Output the [X, Y] coordinate of the center of the cell containing the given text.  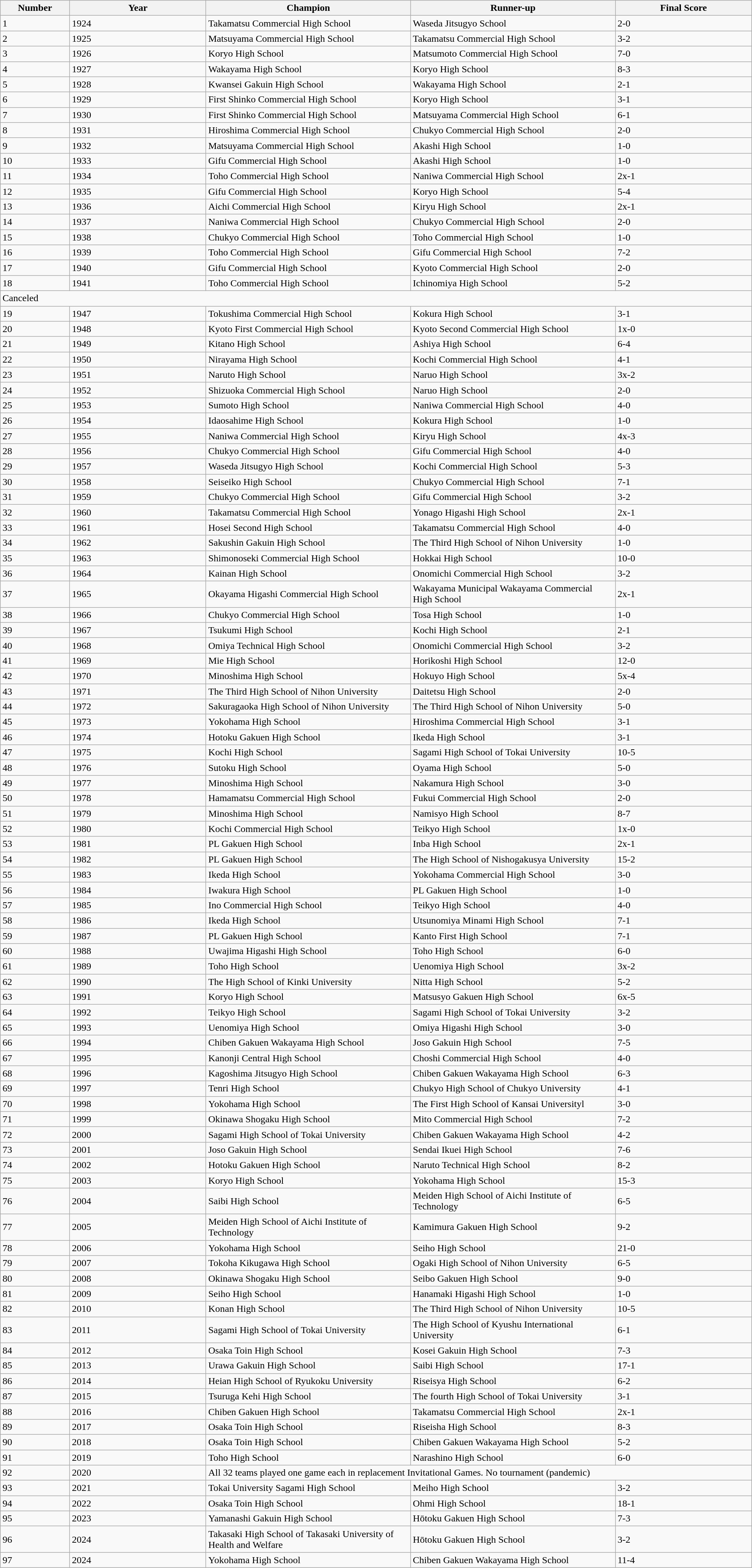
1989 [138, 966]
18 [35, 283]
Sakushin Gakuin High School [309, 543]
Omiya Higashi High School [513, 1028]
Tokushima Commercial High School [309, 314]
Nitta High School [513, 982]
Kitano High School [309, 344]
Number [35, 8]
1924 [138, 23]
7-6 [684, 1150]
Final Score [684, 8]
Yamanashi Gakuin High School [309, 1519]
80 [35, 1278]
37 [35, 594]
Mito Commercial High School [513, 1119]
1995 [138, 1058]
2017 [138, 1427]
6 [35, 100]
2018 [138, 1442]
44 [35, 707]
1941 [138, 283]
2010 [138, 1309]
1988 [138, 951]
2023 [138, 1519]
63 [35, 997]
1992 [138, 1012]
Uwajima Higashi High School [309, 951]
4x-3 [684, 436]
The High School of Kyushu International University [513, 1330]
58 [35, 920]
5-3 [684, 467]
88 [35, 1411]
1928 [138, 84]
45 [35, 722]
76 [35, 1201]
64 [35, 1012]
41 [35, 661]
81 [35, 1294]
1929 [138, 100]
Naruto Technical High School [513, 1165]
Year [138, 8]
5x-4 [684, 676]
2008 [138, 1278]
Ino Commercial High School [309, 905]
1987 [138, 936]
1968 [138, 645]
12-0 [684, 661]
1980 [138, 829]
73 [35, 1150]
1947 [138, 314]
82 [35, 1309]
1961 [138, 528]
2011 [138, 1330]
7 [35, 115]
1926 [138, 54]
1959 [138, 497]
57 [35, 905]
Utsunomiya Minami High School [513, 920]
1935 [138, 192]
Ogaki High School of Nihon University [513, 1263]
1950 [138, 359]
Hosei Second High School [309, 528]
1955 [138, 436]
8 [35, 130]
39 [35, 630]
94 [35, 1503]
1975 [138, 752]
Takasaki High School of Takasaki University of Health and Welfare [309, 1539]
11-4 [684, 1560]
66 [35, 1043]
52 [35, 829]
The First High School of Kansai Universityl [513, 1104]
Nirayama High School [309, 359]
1981 [138, 844]
Hanamaki Higashi High School [513, 1294]
8-2 [684, 1165]
2020 [138, 1473]
Inba High School [513, 844]
17 [35, 268]
1960 [138, 512]
1977 [138, 783]
75 [35, 1180]
Choshi Commercial High School [513, 1058]
1951 [138, 375]
1984 [138, 890]
1953 [138, 405]
Ichinomiya High School [513, 283]
Waseda Jitsugyo School [513, 23]
Heian High School of Ryukoku University [309, 1381]
15-2 [684, 859]
35 [35, 558]
2000 [138, 1134]
1925 [138, 39]
1962 [138, 543]
1954 [138, 420]
Tsukumi High School [309, 630]
Tenri High School [309, 1089]
1938 [138, 237]
2002 [138, 1165]
1967 [138, 630]
Ashiya High School [513, 344]
25 [35, 405]
Kagoshima Jitsugyo High School [309, 1073]
Kanonji Central High School [309, 1058]
70 [35, 1104]
1948 [138, 329]
1985 [138, 905]
Mie High School [309, 661]
Kyoto First Commercial High School [309, 329]
71 [35, 1119]
74 [35, 1165]
Matsumoto Commercial High School [513, 54]
1978 [138, 798]
Kanto First High School [513, 936]
65 [35, 1028]
Urawa Gakuin High School [309, 1366]
87 [35, 1396]
2016 [138, 1411]
1927 [138, 69]
10-0 [684, 558]
15-3 [684, 1180]
Tokai University Sagami High School [309, 1488]
2006 [138, 1248]
30 [35, 482]
Kwansei Gakuin High School [309, 84]
Hokuyo High School [513, 676]
6-3 [684, 1073]
2004 [138, 1201]
19 [35, 314]
69 [35, 1089]
1937 [138, 222]
Shimonoseki Commercial High School [309, 558]
2001 [138, 1150]
92 [35, 1473]
1957 [138, 467]
Hokkai High School [513, 558]
Chiben Gakuen High School [309, 1411]
2009 [138, 1294]
1976 [138, 768]
16 [35, 253]
Waseda Jitsugyo High School [309, 467]
1964 [138, 573]
24 [35, 390]
Horikoshi High School [513, 661]
31 [35, 497]
83 [35, 1330]
56 [35, 890]
91 [35, 1457]
2021 [138, 1488]
78 [35, 1248]
60 [35, 951]
1970 [138, 676]
49 [35, 783]
2019 [138, 1457]
48 [35, 768]
1982 [138, 859]
20 [35, 329]
Narashino High School [513, 1457]
Shizuoka Commercial High School [309, 390]
Seiseiko High School [309, 482]
6x-5 [684, 997]
Chukyo High School of Chukyo University [513, 1089]
1933 [138, 161]
1972 [138, 707]
46 [35, 737]
68 [35, 1073]
77 [35, 1227]
61 [35, 966]
1932 [138, 145]
Iwakura High School [309, 890]
Yokohama Commercial High School [513, 875]
1999 [138, 1119]
84 [35, 1350]
13 [35, 207]
Naruto High School [309, 375]
Wakayama Municipal Wakayama Commercial High School [513, 594]
1956 [138, 451]
Seibo Gakuen High School [513, 1278]
1971 [138, 691]
1931 [138, 130]
The fourth High School of Tokai University [513, 1396]
59 [35, 936]
97 [35, 1560]
Sutoku High School [309, 768]
Riseisha High School [513, 1427]
85 [35, 1366]
1997 [138, 1089]
Champion [309, 8]
1998 [138, 1104]
55 [35, 875]
Tokoha Kikugawa High School [309, 1263]
86 [35, 1381]
1991 [138, 997]
Omiya Technical High School [309, 645]
1969 [138, 661]
1 [35, 23]
Sakuragaoka High School of Nihon University [309, 707]
Nakamura High School [513, 783]
9-2 [684, 1227]
Riseisya High School [513, 1381]
29 [35, 467]
43 [35, 691]
1986 [138, 920]
Kamimura Gakuen High School [513, 1227]
Kainan High School [309, 573]
1940 [138, 268]
Kyoto Commercial High School [513, 268]
51 [35, 814]
28 [35, 451]
Sendai Ikuei High School [513, 1150]
Namisyo High School [513, 814]
2012 [138, 1350]
2014 [138, 1381]
34 [35, 543]
18-1 [684, 1503]
1965 [138, 594]
36 [35, 573]
1979 [138, 814]
1996 [138, 1073]
6-2 [684, 1381]
22 [35, 359]
Fukui Commercial High School [513, 798]
2005 [138, 1227]
40 [35, 645]
Ohmi High School [513, 1503]
79 [35, 1263]
Aichi Commercial High School [309, 207]
4 [35, 69]
Meiho High School [513, 1488]
Tsuruga Kehi High School [309, 1396]
26 [35, 420]
1983 [138, 875]
23 [35, 375]
33 [35, 528]
6-4 [684, 344]
1974 [138, 737]
2007 [138, 1263]
17-1 [684, 1366]
1958 [138, 482]
9-0 [684, 1278]
50 [35, 798]
90 [35, 1442]
1949 [138, 344]
All 32 teams played one game each in replacement Invitational Games. No tournament (pandemic) [479, 1473]
15 [35, 237]
47 [35, 752]
62 [35, 982]
Yonago Higashi High School [513, 512]
1973 [138, 722]
1952 [138, 390]
1939 [138, 253]
11 [35, 176]
1993 [138, 1028]
1934 [138, 176]
5-4 [684, 192]
8-7 [684, 814]
Daitetsu High School [513, 691]
12 [35, 192]
Kosei Gakuin High School [513, 1350]
93 [35, 1488]
Konan High School [309, 1309]
67 [35, 1058]
53 [35, 844]
Canceled [376, 298]
27 [35, 436]
Okayama Higashi Commercial High School [309, 594]
38 [35, 615]
4-2 [684, 1134]
7-0 [684, 54]
1936 [138, 207]
42 [35, 676]
Hamamatsu Commercial High School [309, 798]
The High School of Nishogakusya University [513, 859]
Kyoto Second Commercial High School [513, 329]
The High School of Kinki University [309, 982]
Sumoto High School [309, 405]
54 [35, 859]
Idaosahime High School [309, 420]
1966 [138, 615]
14 [35, 222]
95 [35, 1519]
9 [35, 145]
2013 [138, 1366]
2022 [138, 1503]
96 [35, 1539]
72 [35, 1134]
1990 [138, 982]
Runner-up [513, 8]
32 [35, 512]
21 [35, 344]
2 [35, 39]
3 [35, 54]
Oyama High School [513, 768]
Tosa High School [513, 615]
21-0 [684, 1248]
2003 [138, 1180]
1930 [138, 115]
10 [35, 161]
1963 [138, 558]
2015 [138, 1396]
7-5 [684, 1043]
1994 [138, 1043]
89 [35, 1427]
Matsusyo Gakuen High School [513, 997]
5 [35, 84]
